Provide the [x, y] coordinate of the cell's center where the given text is located.  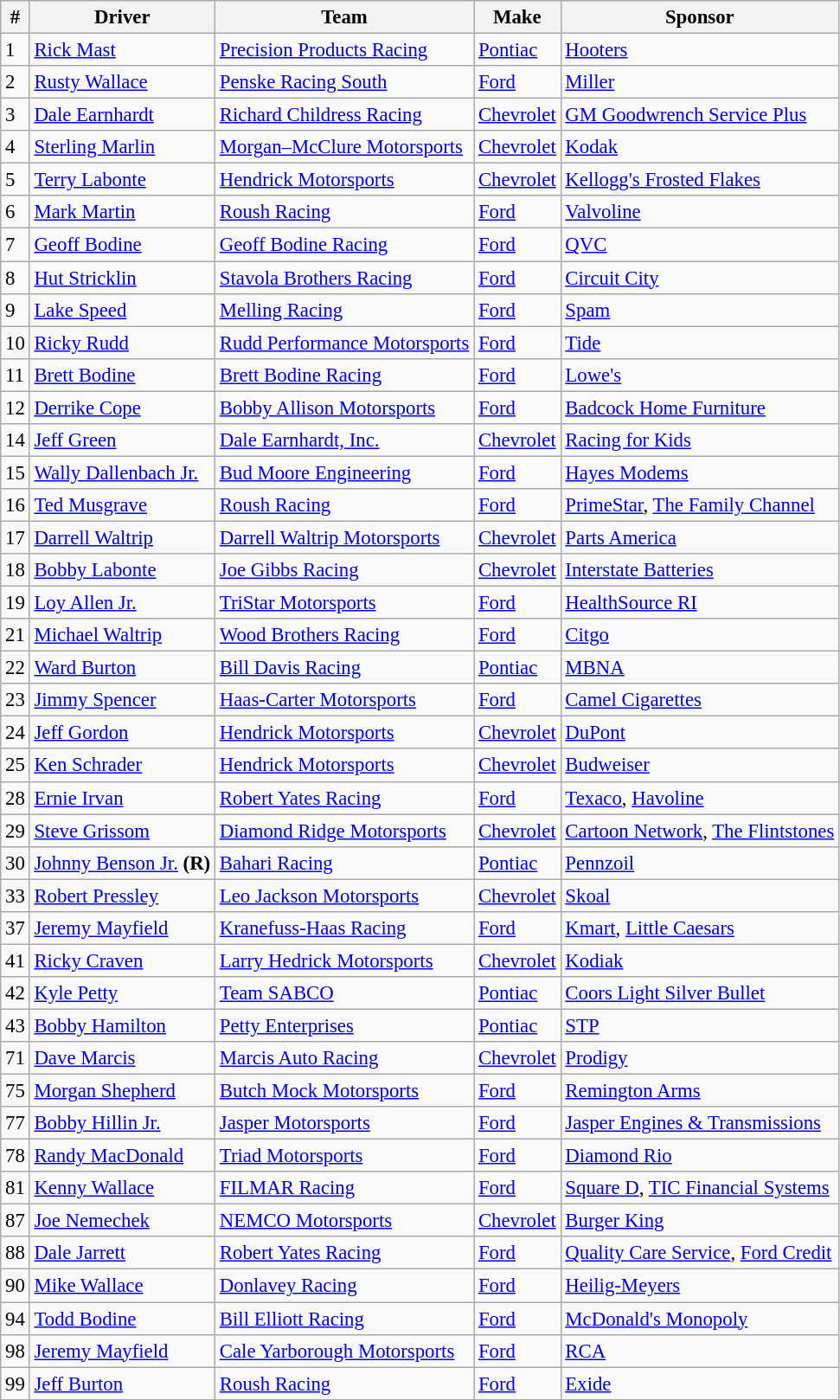
Precision Products Racing [344, 50]
Melling Racing [344, 310]
Loy Allen Jr. [122, 603]
Brett Bodine [122, 375]
11 [16, 375]
99 [16, 1384]
Dale Jarrett [122, 1254]
Kranefuss-Haas Racing [344, 928]
Wood Brothers Racing [344, 635]
Butch Mock Motorsports [344, 1091]
19 [16, 603]
Pennzoil [700, 863]
Darrell Waltrip [122, 537]
75 [16, 1091]
33 [16, 896]
MBNA [700, 668]
Badcock Home Furniture [700, 408]
81 [16, 1188]
Lake Speed [122, 310]
Hayes Modems [700, 472]
Rick Mast [122, 50]
Triad Motorsports [344, 1156]
Randy MacDonald [122, 1156]
Bobby Hamilton [122, 1025]
Kenny Wallace [122, 1188]
Mark Martin [122, 212]
Diamond Ridge Motorsports [344, 831]
17 [16, 537]
Cale Yarborough Motorsports [344, 1351]
Bill Davis Racing [344, 668]
# [16, 17]
Racing for Kids [700, 440]
8 [16, 278]
2 [16, 82]
Bahari Racing [344, 863]
90 [16, 1286]
Rudd Performance Motorsports [344, 343]
Brett Bodine Racing [344, 375]
77 [16, 1123]
Burger King [700, 1221]
Ken Schrader [122, 766]
1 [16, 50]
Tide [700, 343]
Richard Childress Racing [344, 115]
FILMAR Racing [344, 1188]
Marcis Auto Racing [344, 1058]
McDonald's Monopoly [700, 1319]
78 [16, 1156]
12 [16, 408]
Circuit City [700, 278]
Morgan Shepherd [122, 1091]
Jeff Gordon [122, 733]
Skoal [700, 896]
GM Goodwrench Service Plus [700, 115]
Ward Burton [122, 668]
Prodigy [700, 1058]
Diamond Rio [700, 1156]
Quality Care Service, Ford Credit [700, 1254]
DuPont [700, 733]
15 [16, 472]
Jasper Engines & Transmissions [700, 1123]
87 [16, 1221]
43 [16, 1025]
42 [16, 993]
HealthSource RI [700, 603]
PrimeStar, The Family Channel [700, 505]
Joe Gibbs Racing [344, 570]
Penske Racing South [344, 82]
21 [16, 635]
Citgo [700, 635]
Parts America [700, 537]
14 [16, 440]
Kyle Petty [122, 993]
22 [16, 668]
Heilig-Meyers [700, 1286]
28 [16, 798]
Bill Elliott Racing [344, 1319]
10 [16, 343]
Dave Marcis [122, 1058]
Stavola Brothers Racing [344, 278]
Johnny Benson Jr. (R) [122, 863]
Kmart, Little Caesars [700, 928]
Mike Wallace [122, 1286]
Spam [700, 310]
Terry Labonte [122, 180]
5 [16, 180]
Dale Earnhardt [122, 115]
Sponsor [700, 17]
6 [16, 212]
Larry Hedrick Motorsports [344, 960]
3 [16, 115]
Team [344, 17]
7 [16, 245]
29 [16, 831]
Geoff Bodine [122, 245]
71 [16, 1058]
Camel Cigarettes [700, 700]
Sterling Marlin [122, 147]
88 [16, 1254]
18 [16, 570]
Haas-Carter Motorsports [344, 700]
Ernie Irvan [122, 798]
Kodak [700, 147]
Robert Pressley [122, 896]
Bobby Labonte [122, 570]
16 [16, 505]
Hooters [700, 50]
Bobby Allison Motorsports [344, 408]
Valvoline [700, 212]
Miller [700, 82]
Kellogg's Frosted Flakes [700, 180]
Ted Musgrave [122, 505]
NEMCO Motorsports [344, 1221]
Interstate Batteries [700, 570]
30 [16, 863]
RCA [700, 1351]
Geoff Bodine Racing [344, 245]
Steve Grissom [122, 831]
Kodiak [700, 960]
TriStar Motorsports [344, 603]
Make [517, 17]
QVC [700, 245]
23 [16, 700]
Coors Light Silver Bullet [700, 993]
24 [16, 733]
25 [16, 766]
Jimmy Spencer [122, 700]
41 [16, 960]
Driver [122, 17]
Square D, TIC Financial Systems [700, 1188]
Donlavey Racing [344, 1286]
Derrike Cope [122, 408]
Bud Moore Engineering [344, 472]
Remington Arms [700, 1091]
Wally Dallenbach Jr. [122, 472]
Bobby Hillin Jr. [122, 1123]
Texaco, Havoline [700, 798]
Morgan–McClure Motorsports [344, 147]
Budweiser [700, 766]
Lowe's [700, 375]
Joe Nemechek [122, 1221]
Exide [700, 1384]
Cartoon Network, The Flintstones [700, 831]
Petty Enterprises [344, 1025]
Hut Stricklin [122, 278]
4 [16, 147]
Ricky Rudd [122, 343]
94 [16, 1319]
Dale Earnhardt, Inc. [344, 440]
Rusty Wallace [122, 82]
Jeff Green [122, 440]
Todd Bodine [122, 1319]
Leo Jackson Motorsports [344, 896]
Ricky Craven [122, 960]
Team SABCO [344, 993]
Jasper Motorsports [344, 1123]
Darrell Waltrip Motorsports [344, 537]
37 [16, 928]
STP [700, 1025]
Jeff Burton [122, 1384]
9 [16, 310]
Michael Waltrip [122, 635]
98 [16, 1351]
